From the cell containing the given text, extract its center point as (x, y) coordinate. 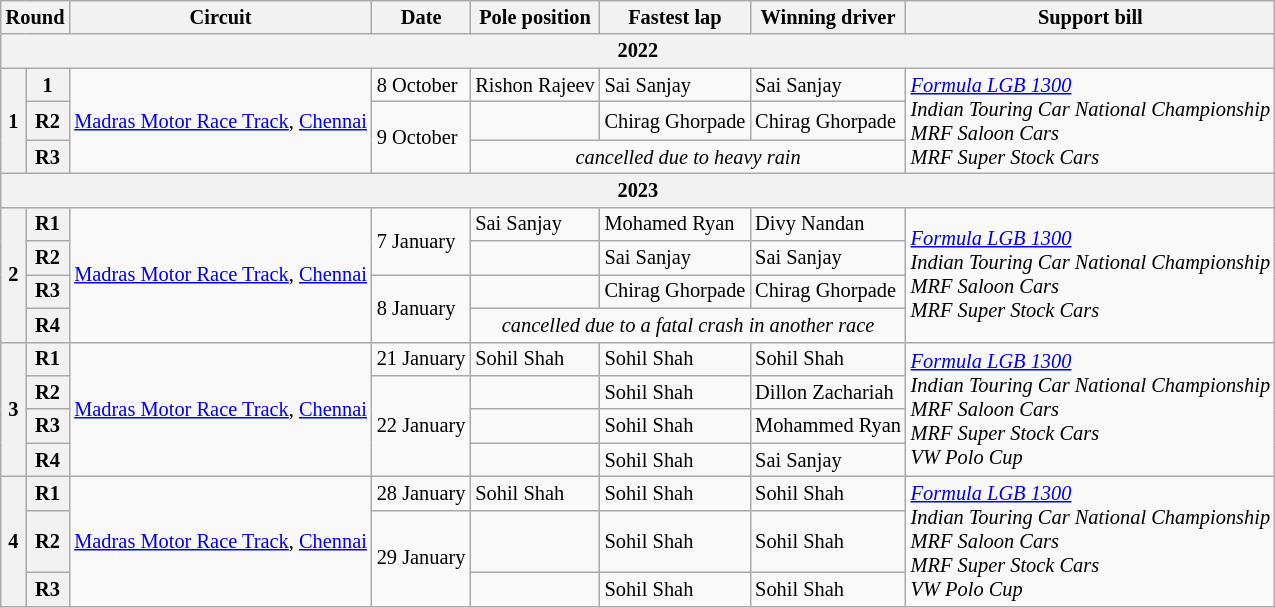
Dillon Zachariah (828, 392)
2 (14, 274)
29 January (422, 558)
Round (36, 17)
Circuit (220, 17)
2022 (638, 51)
3 (14, 410)
Winning driver (828, 17)
Mohamed Ryan (676, 224)
7 January (422, 240)
28 January (422, 493)
cancelled due to a fatal crash in another race (688, 325)
Mohammed Ryan (828, 426)
Rishon Rajeev (534, 85)
Divy Nandan (828, 224)
4 (14, 541)
21 January (422, 359)
cancelled due to heavy rain (688, 157)
Support bill (1090, 17)
9 October (422, 137)
Date (422, 17)
22 January (422, 426)
Fastest lap (676, 17)
2023 (638, 190)
Pole position (534, 17)
8 October (422, 85)
8 January (422, 308)
